Return the (X, Y) coordinate for the center point of the cell that contains the specified text.  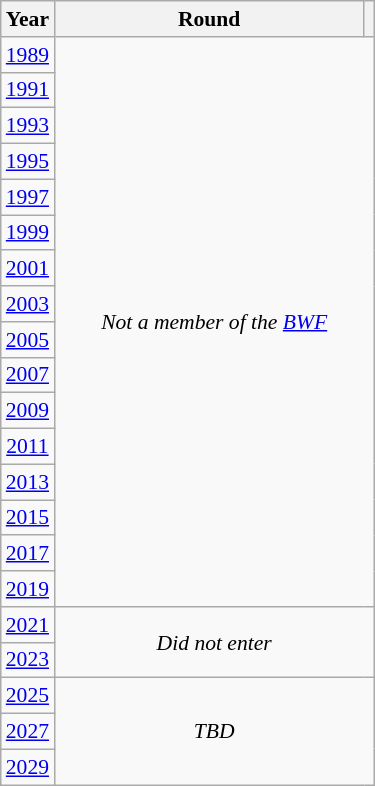
2023 (28, 660)
2029 (28, 767)
2011 (28, 447)
2013 (28, 482)
2005 (28, 340)
2003 (28, 304)
2015 (28, 518)
2019 (28, 589)
1995 (28, 162)
1993 (28, 126)
2021 (28, 625)
2017 (28, 554)
Not a member of the BWF (214, 322)
2001 (28, 269)
Year (28, 19)
1997 (28, 197)
2027 (28, 732)
Round (209, 19)
1991 (28, 90)
2009 (28, 411)
1999 (28, 233)
TBD (214, 732)
2007 (28, 375)
1989 (28, 55)
Did not enter (214, 642)
2025 (28, 696)
